Locate the cell with the specified text and output its (x, y) center coordinate. 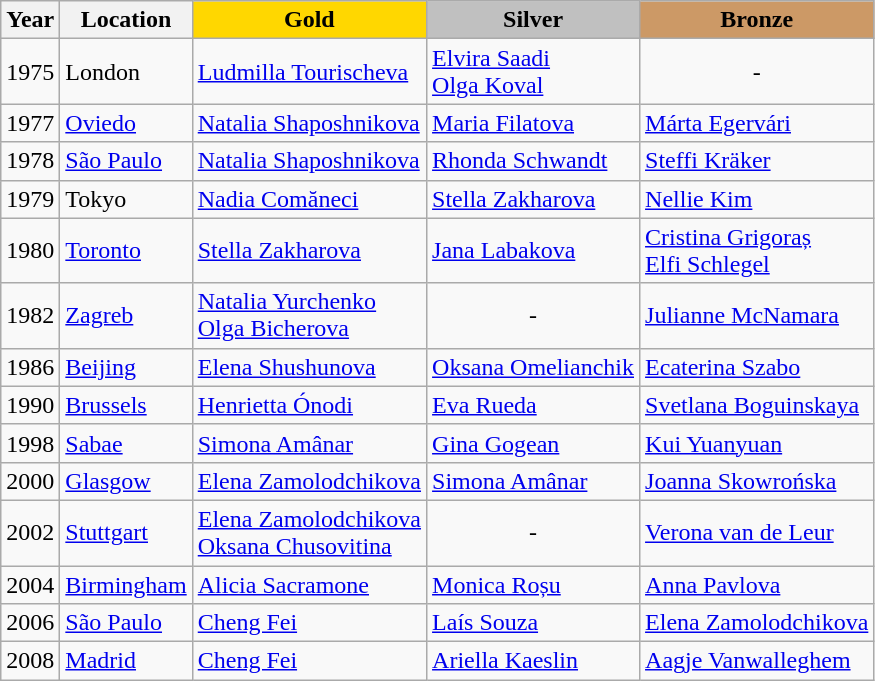
2004 (30, 585)
Nellie Kim (757, 199)
Julianne McNamara (757, 316)
Glasgow (126, 481)
Ecaterina Szabo (757, 367)
Location (126, 20)
Elena Zamolodchikova Oksana Chusovitina (309, 532)
Gina Gogean (534, 443)
Sabae (126, 443)
1975 (30, 72)
Zagreb (126, 316)
Laís Souza (534, 623)
Kui Yuanyuan (757, 443)
Gold (309, 20)
1978 (30, 161)
2002 (30, 532)
Year (30, 20)
1980 (30, 250)
Nadia Comăneci (309, 199)
Oviedo (126, 123)
1977 (30, 123)
London (126, 72)
Silver (534, 20)
Ariella Kaeslin (534, 661)
Oksana Omelianchik (534, 367)
Brussels (126, 405)
Aagje Vanwalleghem (757, 661)
1982 (30, 316)
Cristina Grigoraș Elfi Schlegel (757, 250)
Madrid (126, 661)
Joanna Skowrońska (757, 481)
Tokyo (126, 199)
2006 (30, 623)
Beijing (126, 367)
Monica Roșu (534, 585)
2000 (30, 481)
Rhonda Schwandt (534, 161)
Bronze (757, 20)
1986 (30, 367)
Eva Rueda (534, 405)
Jana Labakova (534, 250)
Verona van de Leur (757, 532)
Maria Filatova (534, 123)
1998 (30, 443)
1990 (30, 405)
Alicia Sacramone (309, 585)
Henrietta Ónodi (309, 405)
Steffi Kräker (757, 161)
Ludmilla Tourischeva (309, 72)
Elvira Saadi Olga Koval (534, 72)
Svetlana Boguinskaya (757, 405)
Toronto (126, 250)
Márta Egervári (757, 123)
Stuttgart (126, 532)
Birmingham (126, 585)
2008 (30, 661)
1979 (30, 199)
Natalia Yurchenko Olga Bicherova (309, 316)
Anna Pavlova (757, 585)
Elena Shushunova (309, 367)
